Output the (X, Y) coordinate of the center of the cell containing the given text.  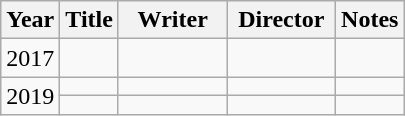
Notes (370, 20)
2017 (30, 58)
Director (282, 20)
2019 (30, 96)
Writer (172, 20)
Year (30, 20)
Title (90, 20)
